For the text-containing cell, return its midpoint in (x, y) coordinate format. 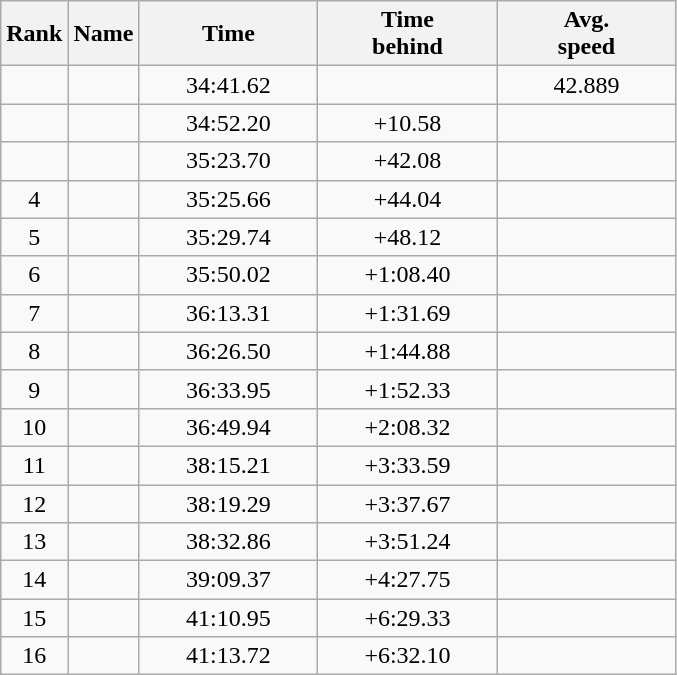
+6:29.33 (408, 618)
9 (34, 389)
+3:37.67 (408, 503)
35:25.66 (228, 199)
+48.12 (408, 237)
38:32.86 (228, 542)
Rank (34, 34)
+1:31.69 (408, 313)
38:19.29 (228, 503)
+2:08.32 (408, 427)
+10.58 (408, 123)
36:13.31 (228, 313)
14 (34, 580)
+1:44.88 (408, 351)
+1:08.40 (408, 275)
41:10.95 (228, 618)
34:41.62 (228, 85)
Timebehind (408, 34)
16 (34, 656)
+42.08 (408, 161)
35:50.02 (228, 275)
34:52.20 (228, 123)
+1:52.33 (408, 389)
35:29.74 (228, 237)
13 (34, 542)
35:23.70 (228, 161)
+44.04 (408, 199)
6 (34, 275)
4 (34, 199)
41:13.72 (228, 656)
12 (34, 503)
Name (104, 34)
36:49.94 (228, 427)
11 (34, 465)
+3:51.24 (408, 542)
Time (228, 34)
42.889 (586, 85)
8 (34, 351)
36:33.95 (228, 389)
+4:27.75 (408, 580)
+3:33.59 (408, 465)
36:26.50 (228, 351)
Avg.speed (586, 34)
39:09.37 (228, 580)
7 (34, 313)
10 (34, 427)
+6:32.10 (408, 656)
15 (34, 618)
38:15.21 (228, 465)
5 (34, 237)
